From the cell containing the given text, extract its center point as (x, y) coordinate. 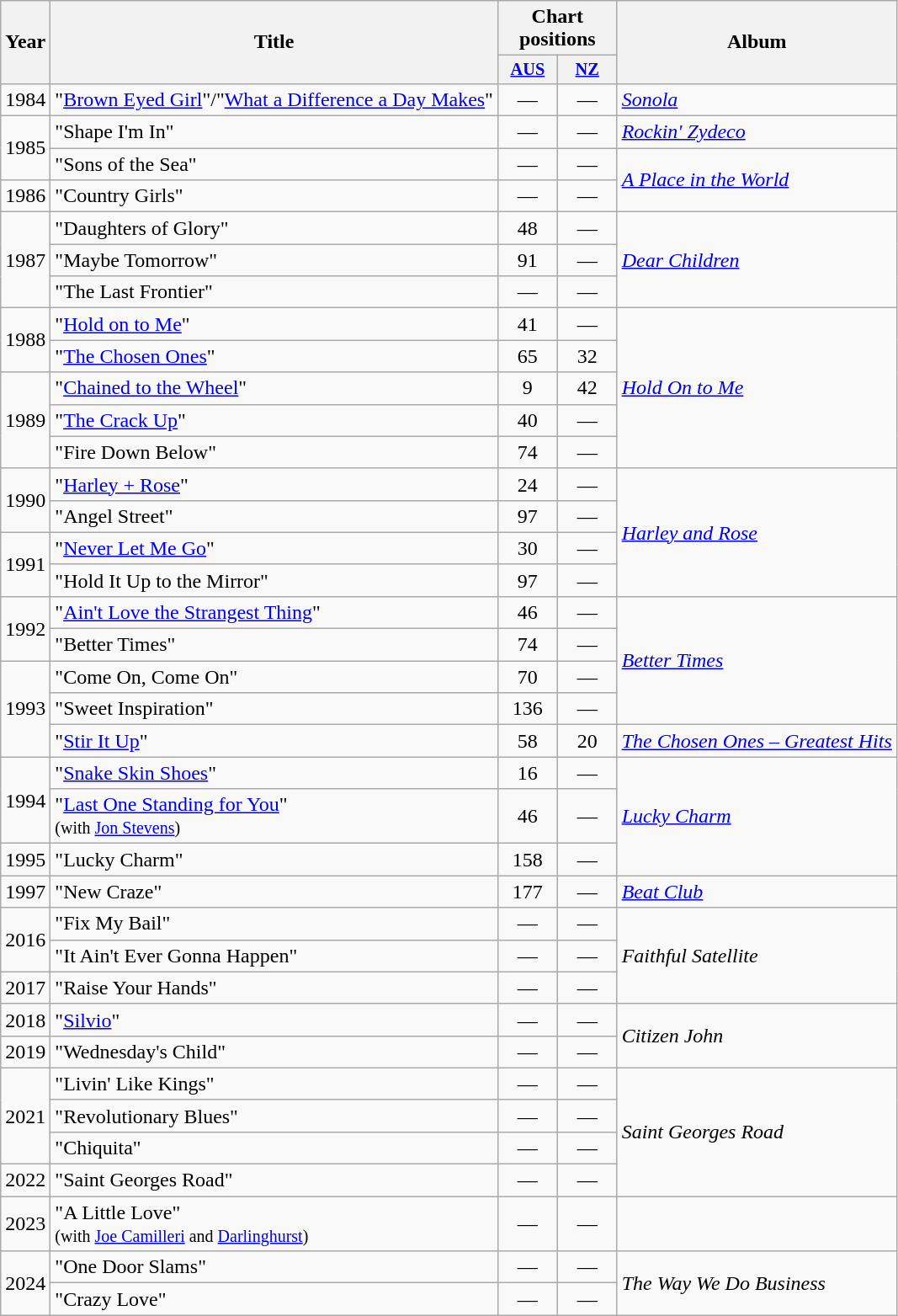
"Maybe Tomorrow" (274, 260)
"A Little Love"(with Joe Camilleri and Darlinghurst) (274, 1224)
Rockin' Zydeco (757, 132)
Lucky Charm (757, 817)
"Raise Your Hands" (274, 988)
Saint Georges Road (757, 1132)
1991 (25, 564)
136 (527, 709)
"It Ain't Ever Gonna Happen" (274, 956)
Citizen John (757, 1036)
177 (527, 892)
"Revolutionary Blues" (274, 1116)
"Sweet Inspiration" (274, 709)
1987 (25, 260)
1994 (25, 800)
"Shape I'm In" (274, 132)
158 (527, 860)
"Ain't Love the Strangest Thing" (274, 612)
"One Door Slams" (274, 1267)
"Chained to the Wheel" (274, 388)
58 (527, 741)
Better Times (757, 660)
"Snake Skin Shoes" (274, 773)
"Silvio" (274, 1020)
30 (527, 548)
The Chosen Ones – Greatest Hits (757, 741)
"Chiquita" (274, 1148)
"Country Girls" (274, 196)
16 (527, 773)
A Place in the World (757, 180)
32 (587, 356)
"Stir It Up" (274, 741)
1985 (25, 148)
2016 (25, 940)
"Last One Standing for You"(with Jon Stevens) (274, 817)
"Saint Georges Road" (274, 1180)
"The Last Frontier" (274, 292)
Title (274, 42)
65 (527, 356)
Harley and Rose (757, 532)
"Hold It Up to the Mirror" (274, 580)
2018 (25, 1020)
Chart positions (557, 29)
"Harley + Rose" (274, 484)
"Crazy Love" (274, 1299)
1989 (25, 420)
1992 (25, 628)
1997 (25, 892)
41 (527, 324)
9 (527, 388)
2023 (25, 1224)
Album (757, 42)
70 (527, 677)
"Never Let Me Go" (274, 548)
"Angel Street" (274, 516)
2024 (25, 1283)
"Sons of the Sea" (274, 164)
"The Crack Up" (274, 420)
"Brown Eyed Girl"/"What a Difference a Day Makes" (274, 99)
"The Chosen Ones" (274, 356)
Dear Children (757, 260)
42 (587, 388)
Faithful Satellite (757, 956)
"Daughters of Glory" (274, 228)
Beat Club (757, 892)
2021 (25, 1116)
"Better Times" (274, 645)
40 (527, 420)
1988 (25, 340)
2017 (25, 988)
"Come On, Come On" (274, 677)
"New Craze" (274, 892)
1993 (25, 709)
"Wednesday's Child" (274, 1052)
2019 (25, 1052)
48 (527, 228)
"Lucky Charm" (274, 860)
NZ (587, 70)
Hold On to Me (757, 388)
1995 (25, 860)
2022 (25, 1180)
"Livin' Like Kings" (274, 1084)
"Fix My Bail" (274, 924)
91 (527, 260)
"Hold on to Me" (274, 324)
1990 (25, 500)
Sonola (757, 99)
Year (25, 42)
"Fire Down Below" (274, 452)
1986 (25, 196)
20 (587, 741)
The Way We Do Business (757, 1283)
AUS (527, 70)
1984 (25, 99)
24 (527, 484)
